Detect which cell encompasses the target text, then output its (X, Y) center coordinate. 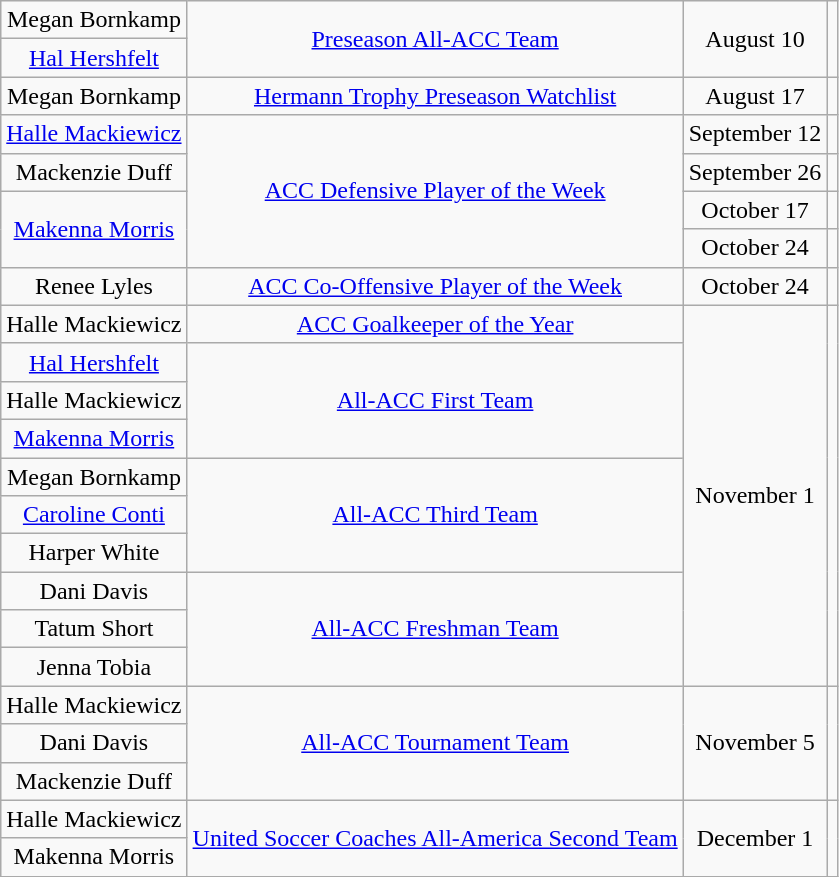
December 1 (755, 838)
September 12 (755, 134)
Renee Lyles (94, 286)
November 5 (755, 743)
All-ACC Tournament Team (435, 743)
All-ACC Freshman Team (435, 629)
September 26 (755, 172)
All-ACC First Team (435, 400)
ACC Co-Offensive Player of the Week (435, 286)
Jenna Tobia (94, 667)
ACC Goalkeeper of the Year (435, 324)
October 17 (755, 210)
Hermann Trophy Preseason Watchlist (435, 96)
Preseason All-ACC Team (435, 39)
August 17 (755, 96)
United Soccer Coaches All-America Second Team (435, 838)
Tatum Short (94, 629)
November 1 (755, 496)
August 10 (755, 39)
All-ACC Third Team (435, 515)
Caroline Conti (94, 515)
ACC Defensive Player of the Week (435, 191)
Harper White (94, 553)
